Pinpoint the cell where the given text exists, returning its (x, y) midpoint coordinate. 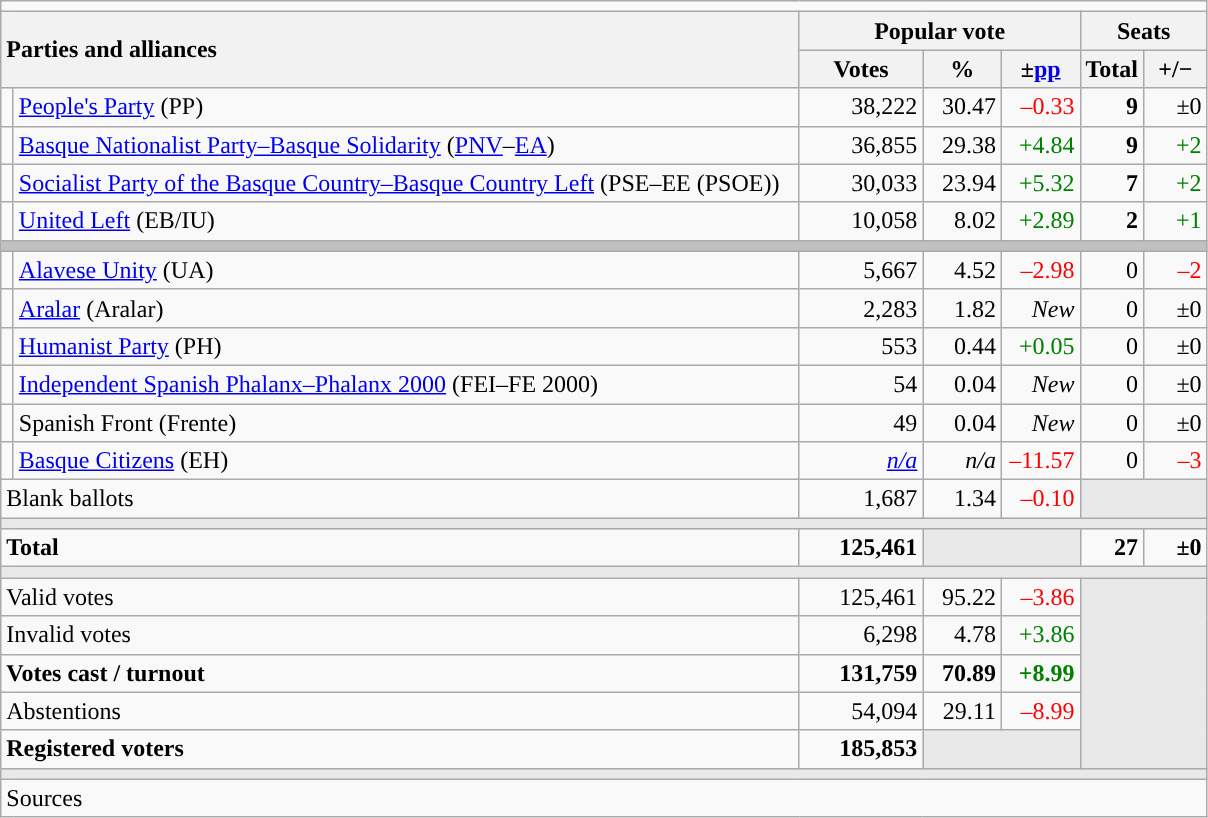
Sources (604, 798)
+/− (1176, 69)
38,222 (861, 107)
2,283 (861, 308)
Spanish Front (Frente) (406, 423)
Basque Citizens (EH) (406, 461)
Blank ballots (400, 499)
27 (1112, 548)
1.34 (962, 499)
–2 (1176, 270)
Registered voters (400, 749)
1,687 (861, 499)
±pp (1040, 69)
Humanist Party (PH) (406, 346)
–0.33 (1040, 107)
Invalid votes (400, 635)
95.22 (962, 597)
–11.57 (1040, 461)
–3.86 (1040, 597)
People's Party (PP) (406, 107)
Aralar (Aralar) (406, 308)
+3.86 (1040, 635)
+4.84 (1040, 145)
49 (861, 423)
1.82 (962, 308)
70.89 (962, 673)
Basque Nationalist Party–Basque Solidarity (PNV–EA) (406, 145)
131,759 (861, 673)
36,855 (861, 145)
+0.05 (1040, 346)
Seats (1144, 31)
Independent Spanish Phalanx–Phalanx 2000 (FEI–FE 2000) (406, 384)
54,094 (861, 711)
United Left (EB/IU) (406, 221)
4.78 (962, 635)
8.02 (962, 221)
23.94 (962, 183)
Abstentions (400, 711)
Socialist Party of the Basque Country–Basque Country Left (PSE–EE (PSOE)) (406, 183)
5,667 (861, 270)
Votes cast / turnout (400, 673)
–8.99 (1040, 711)
Votes (861, 69)
–3 (1176, 461)
30,033 (861, 183)
0.44 (962, 346)
–2.98 (1040, 270)
Popular vote (940, 31)
10,058 (861, 221)
Valid votes (400, 597)
29.38 (962, 145)
Alavese Unity (UA) (406, 270)
29.11 (962, 711)
54 (861, 384)
+2.89 (1040, 221)
2 (1112, 221)
553 (861, 346)
185,853 (861, 749)
–0.10 (1040, 499)
6,298 (861, 635)
4.52 (962, 270)
30.47 (962, 107)
% (962, 69)
7 (1112, 183)
+1 (1176, 221)
Parties and alliances (400, 50)
+8.99 (1040, 673)
+5.32 (1040, 183)
